Output the [X, Y] coordinate of the center of the cell containing the given text.  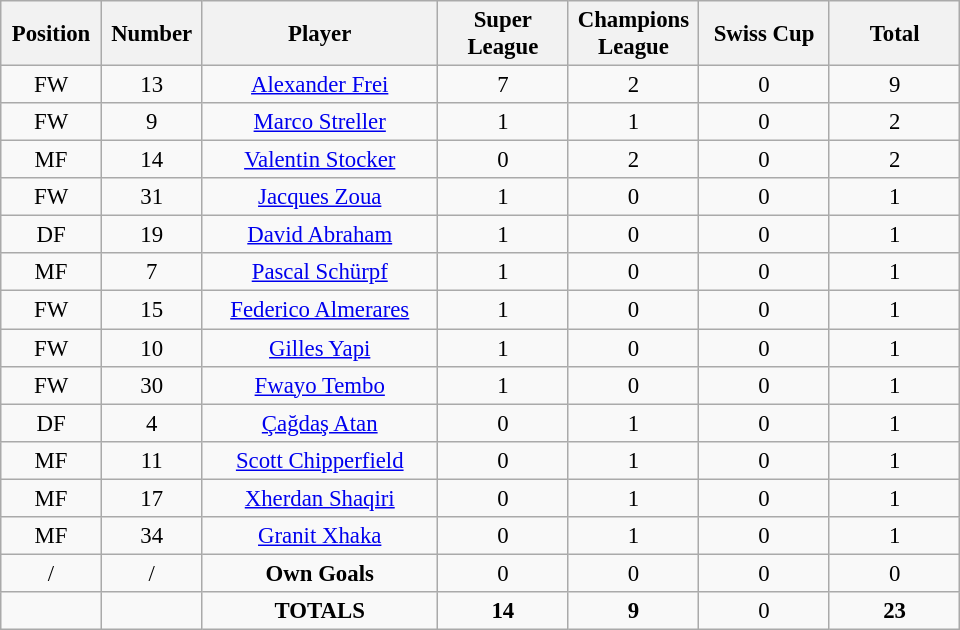
Granit Xhaka [320, 536]
Number [152, 34]
10 [152, 348]
TOTALS [320, 611]
23 [894, 611]
Çağdaş Atan [320, 423]
David Abraham [320, 235]
Gilles Yapi [320, 348]
Super League [504, 34]
Valentin Stocker [320, 160]
Position [52, 34]
Champions League [634, 34]
Own Goals [320, 573]
Federico Almerares [320, 310]
Pascal Schürpf [320, 273]
Marco Streller [320, 122]
Player [320, 34]
Alexander Frei [320, 85]
Swiss Cup [764, 34]
17 [152, 498]
30 [152, 385]
4 [152, 423]
Fwayo Tembo [320, 385]
Xherdan Shaqiri [320, 498]
13 [152, 85]
Jacques Zoua [320, 197]
19 [152, 235]
11 [152, 460]
31 [152, 197]
Total [894, 34]
Scott Chipperfield [320, 460]
34 [152, 536]
15 [152, 310]
